Return the (X, Y) coordinate for the center point of the cell that contains the specified text.  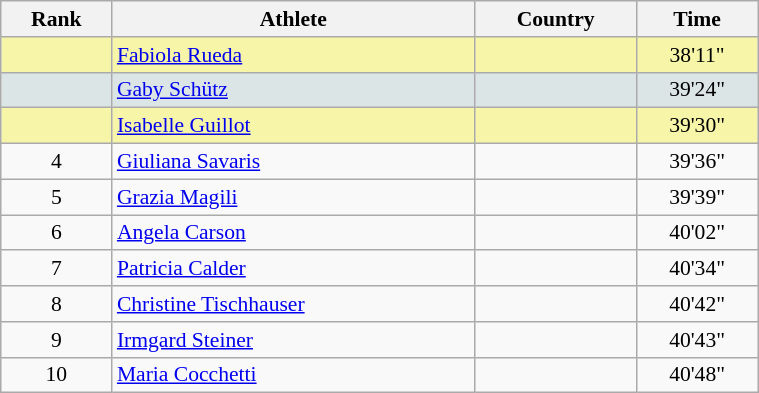
6 (56, 233)
4 (56, 162)
10 (56, 375)
Fabiola Rueda (294, 55)
38'11" (698, 55)
40'43" (698, 340)
40'42" (698, 304)
39'36" (698, 162)
Christine Tischhauser (294, 304)
Rank (56, 19)
7 (56, 269)
Irmgard Steiner (294, 340)
Gaby Schütz (294, 90)
39'39" (698, 197)
Angela Carson (294, 233)
9 (56, 340)
39'30" (698, 126)
Giuliana Savaris (294, 162)
Athlete (294, 19)
8 (56, 304)
40'02" (698, 233)
Country (556, 19)
Isabelle Guillot (294, 126)
40'34" (698, 269)
40'48" (698, 375)
Grazia Magili (294, 197)
Patricia Calder (294, 269)
39'24" (698, 90)
Maria Cocchetti (294, 375)
Time (698, 19)
5 (56, 197)
